Capture the cell that displays the provided text and extract its (X, Y) central coordinate. 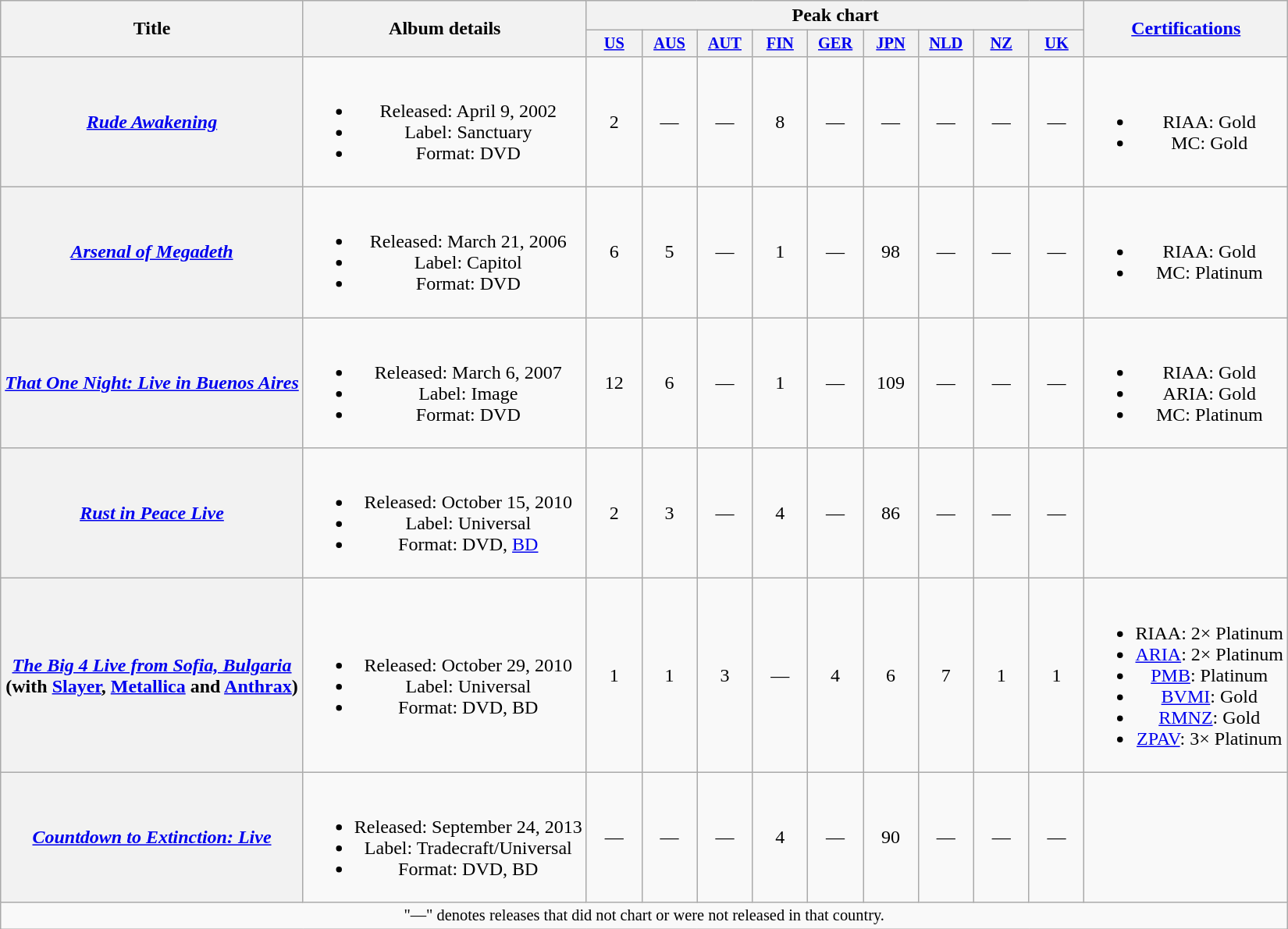
5 (670, 253)
98 (891, 253)
UK (1057, 44)
Album details (445, 29)
The Big 4 Live from Sofia, Bulgaria(with Slayer, Metallica and Anthrax) (152, 675)
Countdown to Extinction: Live (152, 837)
12 (614, 383)
JPN (891, 44)
FIN (781, 44)
GER (835, 44)
Rude Awakening (152, 122)
Released: October 29, 2010Label: UniversalFormat: DVD, BD (445, 675)
RIAA: 2× PlatinumARIA: 2× PlatinumPMB: PlatinumBVMI: GoldRMNZ: GoldZPAV: 3× Platinum (1187, 675)
Released: September 24, 2013Label: Tradecraft/UniversalFormat: DVD, BD (445, 837)
Title (152, 29)
Arsenal of Megadeth (152, 253)
RIAA: GoldMC: Platinum (1187, 253)
90 (891, 837)
109 (891, 383)
7 (946, 675)
AUT (724, 44)
86 (891, 514)
"—" denotes releases that did not chart or were not released in that country. (645, 916)
Released: March 21, 2006Label: CapitolFormat: DVD (445, 253)
Rust in Peace Live (152, 514)
AUS (670, 44)
Released: October 15, 2010Label: UniversalFormat: DVD, BD (445, 514)
RIAA: GoldMC: Gold (1187, 122)
US (614, 44)
Released: April 9, 2002Label: SanctuaryFormat: DVD (445, 122)
Certifications (1187, 29)
Released: March 6, 2007Label: ImageFormat: DVD (445, 383)
RIAA: GoldARIA: GoldMC: Platinum (1187, 383)
8 (781, 122)
NZ (1001, 44)
NLD (946, 44)
Peak chart (835, 16)
That One Night: Live in Buenos Aires (152, 383)
